Provide the [X, Y] coordinate of the cell's center where the given text is located.  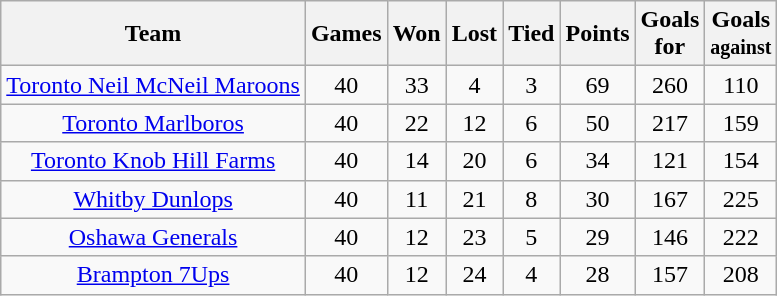
208 [741, 275]
Team [154, 34]
Tied [532, 34]
28 [598, 275]
121 [670, 161]
3 [532, 85]
21 [474, 199]
33 [416, 85]
159 [741, 123]
Points [598, 34]
29 [598, 237]
Games [346, 34]
30 [598, 199]
24 [474, 275]
157 [670, 275]
69 [598, 85]
23 [474, 237]
110 [741, 85]
Goalsfor [670, 34]
260 [670, 85]
Oshawa Generals [154, 237]
Lost [474, 34]
50 [598, 123]
167 [670, 199]
Brampton 7Ups [154, 275]
22 [416, 123]
Toronto Neil McNeil Maroons [154, 85]
11 [416, 199]
14 [416, 161]
Goalsagainst [741, 34]
154 [741, 161]
20 [474, 161]
217 [670, 123]
222 [741, 237]
Toronto Marlboros [154, 123]
225 [741, 199]
Whitby Dunlops [154, 199]
146 [670, 237]
5 [532, 237]
Won [416, 34]
34 [598, 161]
8 [532, 199]
Toronto Knob Hill Farms [154, 161]
